From the cell containing the given text, extract its center point as [X, Y] coordinate. 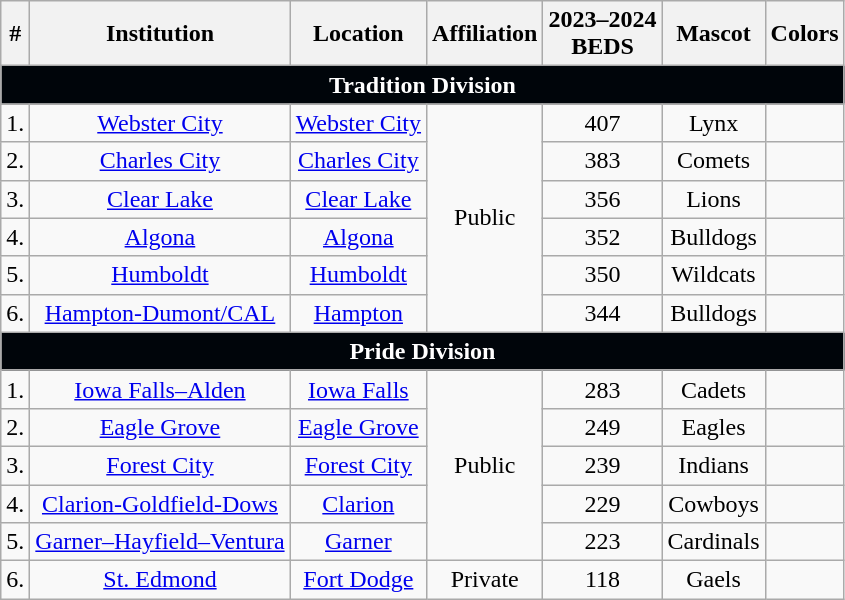
Institution [160, 34]
Cardinals [714, 542]
Hampton-Dumont/CAL [160, 313]
Cowboys [714, 503]
Iowa Falls–Alden [160, 389]
Indians [714, 465]
2023–2024BEDS [602, 34]
Comets [714, 161]
Private [485, 580]
Fort Dodge [358, 580]
Hampton [358, 313]
249 [602, 427]
229 [602, 503]
Mascot [714, 34]
# [16, 34]
283 [602, 389]
Affiliation [485, 34]
239 [602, 465]
344 [602, 313]
Iowa Falls [358, 389]
223 [602, 542]
Clarion-Goldfield-Dows [160, 503]
Pride Division [422, 351]
118 [602, 580]
Clarion [358, 503]
Colors [804, 34]
St. Edmond [160, 580]
350 [602, 275]
Gaels [714, 580]
Eagles [714, 427]
Cadets [714, 389]
383 [602, 161]
407 [602, 123]
Lions [714, 199]
Wildcats [714, 275]
352 [602, 237]
356 [602, 199]
Location [358, 34]
Garner–Hayfield–Ventura [160, 542]
Garner [358, 542]
Tradition Division [422, 85]
Lynx [714, 123]
